For the text-containing cell, return its midpoint in (x, y) coordinate format. 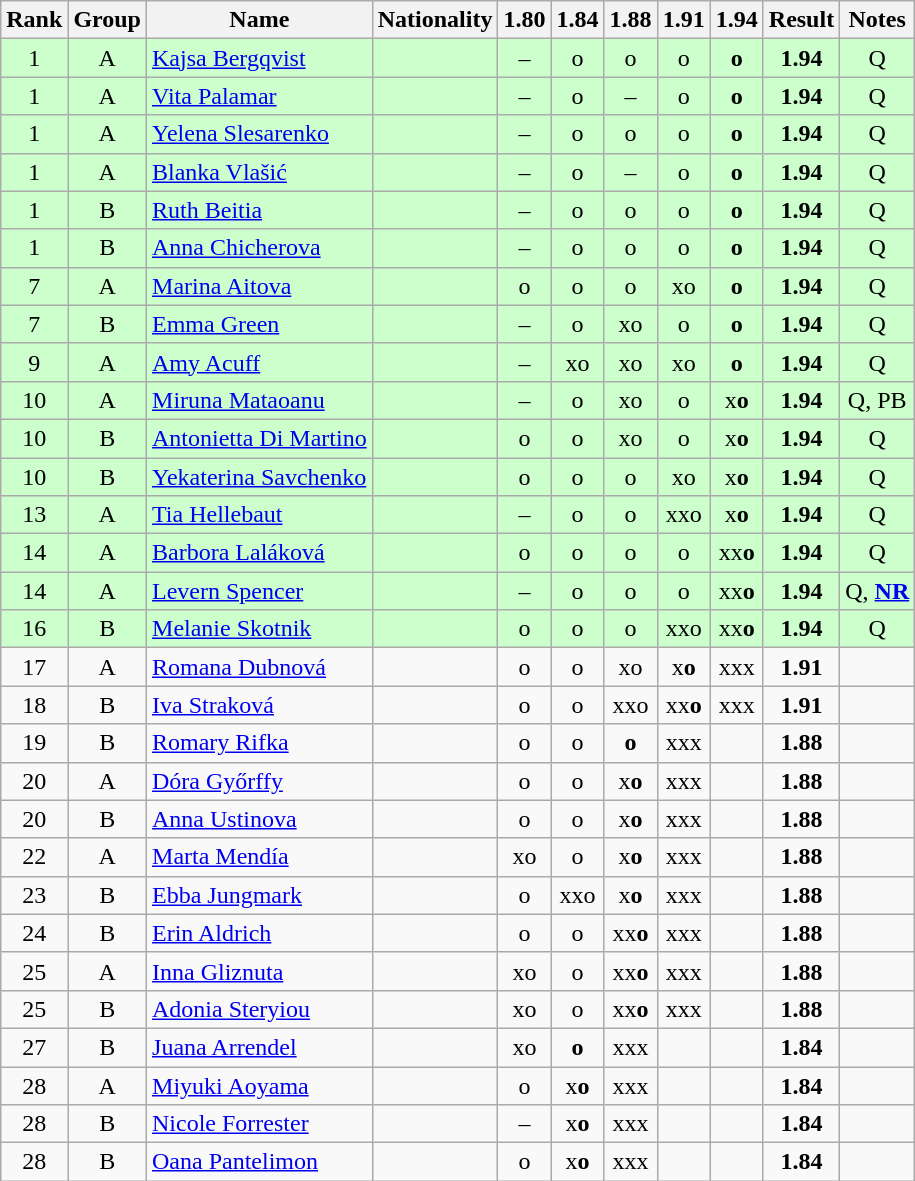
Miruna Mataoanu (260, 400)
Result (801, 20)
16 (34, 629)
Ebba Jungmark (260, 895)
23 (34, 895)
Emma Green (260, 324)
13 (34, 515)
Name (260, 20)
Romary Rifka (260, 743)
1.80 (524, 20)
Anna Chicherova (260, 248)
Notes (878, 20)
Blanka Vlašić (260, 172)
Nationality (435, 20)
Miyuki Aoyama (260, 1085)
Levern Spencer (260, 591)
Barbora Laláková (260, 553)
27 (34, 1047)
Juana Arrendel (260, 1047)
Melanie Skotnik (260, 629)
Tia Hellebaut (260, 515)
Nicole Forrester (260, 1124)
Antonietta Di Martino (260, 438)
17 (34, 667)
Anna Ustinova (260, 819)
Yekaterina Savchenko (260, 477)
Ruth Beitia (260, 210)
Q, PB (878, 400)
Adonia Steryiou (260, 1009)
Kajsa Bergqvist (260, 58)
Group (108, 20)
Marina Aitova (260, 286)
Erin Aldrich (260, 933)
19 (34, 743)
Amy Acuff (260, 362)
Romana Dubnová (260, 667)
Q, NR (878, 591)
Vita Palamar (260, 96)
24 (34, 933)
Dóra Győrffy (260, 781)
18 (34, 705)
Oana Pantelimon (260, 1162)
Rank (34, 20)
Inna Gliznuta (260, 971)
Marta Mendía (260, 857)
Yelena Slesarenko (260, 134)
22 (34, 857)
Iva Straková (260, 705)
9 (34, 362)
